Find where the given text appears and provide that cell's center as (x, y) coordinate. 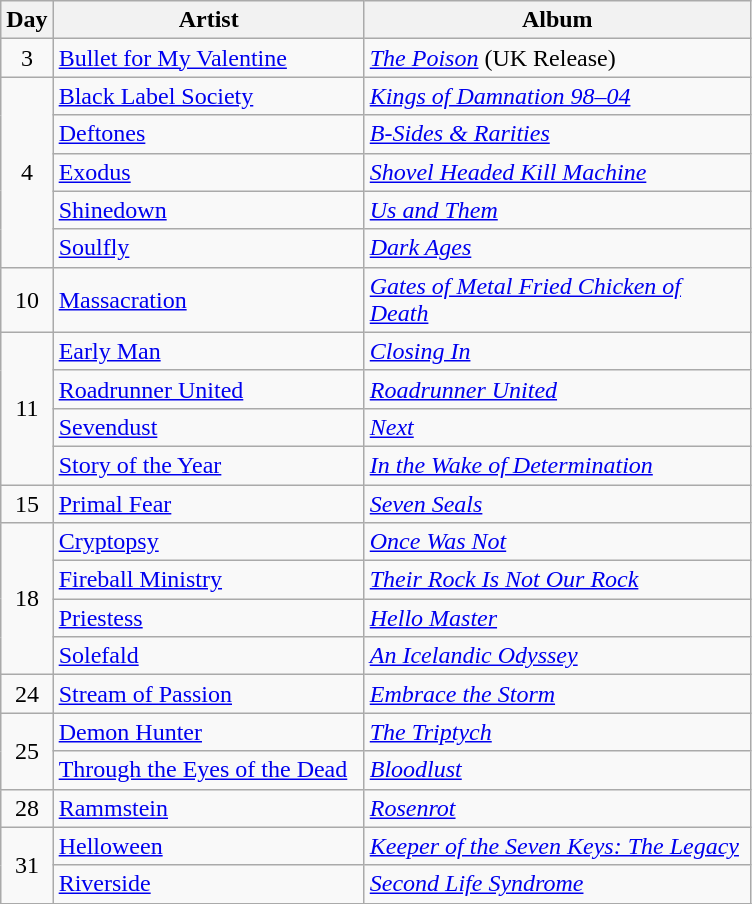
Exodus (208, 172)
Bullet for My Valentine (208, 58)
Embrace the Storm (557, 694)
Once Was Not (557, 542)
B-Sides & Rarities (557, 134)
Day (27, 20)
The Poison (UK Release) (557, 58)
Riverside (208, 884)
Hello Master (557, 618)
Keeper of the Seven Keys: The Legacy (557, 846)
3 (27, 58)
Black Label Society (208, 96)
Shovel Headed Kill Machine (557, 172)
10 (27, 300)
24 (27, 694)
In the Wake of Determination (557, 465)
Shinedown (208, 210)
Soulfly (208, 248)
Album (557, 20)
Dark Ages (557, 248)
31 (27, 865)
Seven Seals (557, 503)
Fireball Ministry (208, 580)
15 (27, 503)
Priestess (208, 618)
Artist (208, 20)
The Triptych (557, 732)
Bloodlust (557, 770)
Closing In (557, 351)
25 (27, 751)
Helloween (208, 846)
Deftones (208, 134)
Rosenrot (557, 808)
11 (27, 408)
Rammstein (208, 808)
Primal Fear (208, 503)
Stream of Passion (208, 694)
Story of the Year (208, 465)
28 (27, 808)
Massacration (208, 300)
Demon Hunter (208, 732)
Early Man (208, 351)
4 (27, 172)
Sevendust (208, 427)
Us and Them (557, 210)
Kings of Damnation 98–04 (557, 96)
An Icelandic Odyssey (557, 656)
18 (27, 599)
Their Rock Is Not Our Rock (557, 580)
Second Life Syndrome (557, 884)
Gates of Metal Fried Chicken of Death (557, 300)
Through the Eyes of the Dead (208, 770)
Cryptopsy (208, 542)
Solefald (208, 656)
Next (557, 427)
